Return the [X, Y] coordinate for the center point of the cell that contains the specified text.  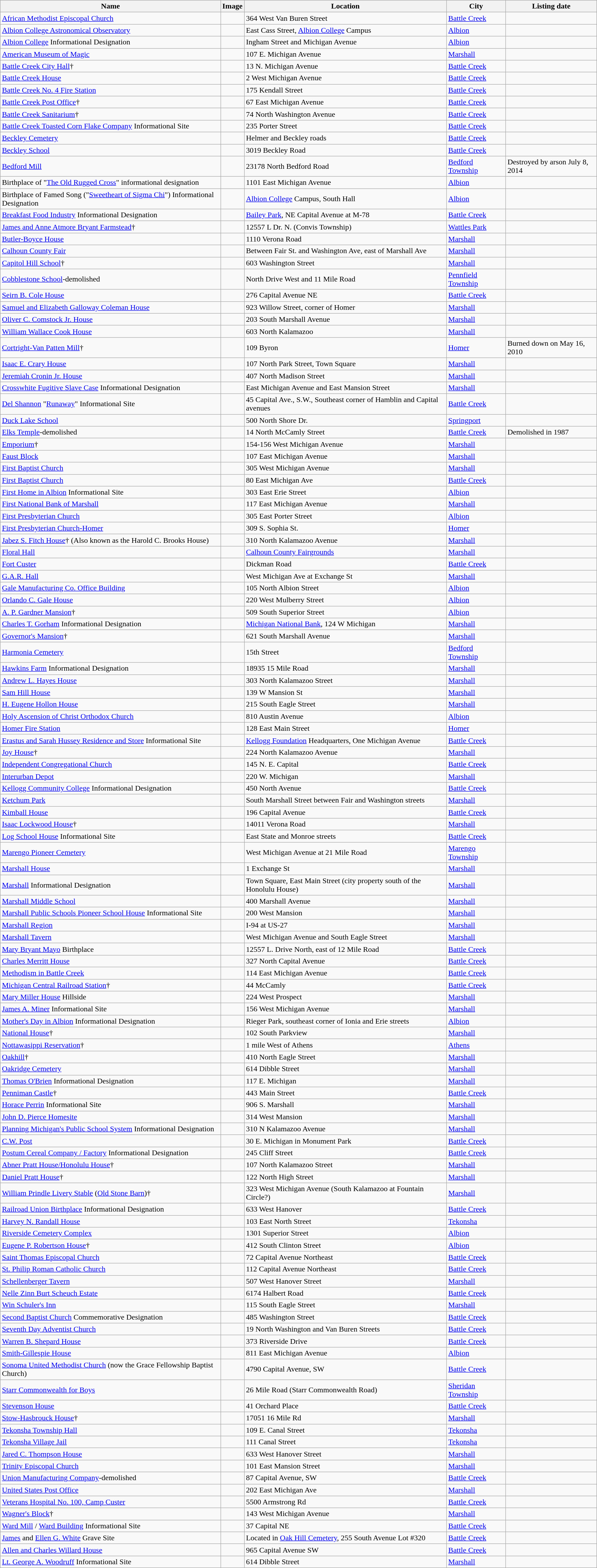
810 Austin Avenue [345, 716]
Tekonsha Village Jail [111, 1442]
Nottawasippi Reservation† [111, 1045]
443 Main Street [345, 1093]
North Drive West and 11 Mile Road [345, 279]
Smith-Gillespie House [111, 1353]
Crosswhite Fugitive Slave Case Informational Designation [111, 388]
603 North Kalamazoo [345, 331]
145 N. E. Capital [345, 764]
19 North Washington and Van Buren Streets [345, 1329]
Michigan National Bank, 124 W Michigan [345, 624]
1 mile West of Athens [345, 1045]
314 West Mansion [345, 1117]
18935 15 Mile Road [345, 668]
West Michigan Avenue at 21 Mile Road [345, 853]
Seirn B. Cole House [111, 295]
East Cass Street, Albion College Campus [345, 30]
500 North Shore Dr. [345, 420]
107 North Park Street, Town Square [345, 364]
Demolished in 1987 [551, 432]
Oakhill† [111, 1057]
East Michigan Avenue and East Mansion Street [345, 388]
309 S. Sophia St. [345, 528]
City [476, 6]
5500 Armstrong Rd [345, 1502]
Daniel Pratt House† [111, 1177]
Duck Lake School [111, 420]
245 Cliff Street [345, 1153]
305 East Porter Street [345, 516]
Andrew L. Hayes House [111, 680]
215 South Eagle Street [345, 704]
Albion College Astronomical Observatory [111, 30]
906 S. Marshall [345, 1105]
2 West Michigan Avenue [345, 78]
143 West Michigan Avenue [345, 1514]
Butler-Boyce House [111, 239]
West Michigan Ave at Exchange St [345, 576]
Stow-Hasbrouck House† [111, 1418]
Thomas O'Brien Informational Designation [111, 1081]
Tekonsha Township Hall [111, 1430]
112 Capital Avenue Northeast [345, 1269]
Governor's Mansion† [111, 636]
Beckley School [111, 150]
276 Capital Avenue NE [345, 295]
Wagner's Block† [111, 1514]
Elks Temple-demolished [111, 432]
Jared C. Thompson House [111, 1454]
101 East Mansion Street [345, 1466]
Mary Miller House Hillside [111, 997]
Breakfast Food Industry Informational Designation [111, 215]
224 North Kalamazoo Avenue [345, 752]
117 E. Michigan [345, 1081]
Birthplace of "The Old Rugged Cross" informational designation [111, 183]
Seventh Day Adventist Church [111, 1329]
603 Washington Street [345, 263]
Albion College Informational Designation [111, 42]
303 East Erie Street [345, 492]
William Wallace Cook House [111, 331]
John D. Pierce Homesite [111, 1117]
305 West Michigan Avenue [345, 468]
14011 Verona Road [345, 824]
323 West Michigan Avenue (South Kalamazoo at Fountain Circle?) [345, 1193]
15th Street [345, 652]
A. P. Gardner Mansion† [111, 612]
Erastus and Sarah Hussey Residence and Store Informational Site [111, 740]
Marshall Region [111, 925]
1 Exchange St [345, 869]
327 North Capital Avenue [345, 961]
Sheridan Township [476, 1390]
William Prindle Livery Stable (Old Stone Barn)† [111, 1193]
Michigan Central Railroad Station† [111, 985]
Marshall Middle School [111, 901]
Marshall Informational Designation [111, 885]
H. Eugene Hollon House [111, 704]
Starr Commonwealth for Boys [111, 1390]
Calhoun County Fair [111, 251]
Isaac E. Crary House [111, 364]
Sonoma United Methodist Church (now the Grace Fellowship Baptist Church) [111, 1369]
West Michigan Avenue and South Eagle Street [345, 937]
Schellenberger Tavern [111, 1281]
109 E. Canal Street [345, 1430]
Bailey Park, NE Capital Avenue at M-78 [345, 215]
154-156 West Michigan Avenue [345, 444]
Warren B. Shepard House [111, 1341]
Trinity Episcopal Church [111, 1466]
First Presbyterian Church-Homer [111, 528]
James A. Miner Informational Site [111, 1009]
Marengo Township [476, 853]
220 West Mulberry Street [345, 600]
811 East Michigan Avenue [345, 1353]
Lt. George A. Woodruff Informational Site [111, 1562]
James and Anne Atmore Bryant Farmstead† [111, 227]
Homer Fire Station [111, 728]
Jeremiah Cronin Jr. House [111, 376]
507 West Hanover Street [345, 1281]
Sam Hill House [111, 692]
Bedford Mill [111, 166]
139 W Mansion St [345, 692]
3019 Beckley Road [345, 150]
Battle Creek Post Office† [111, 102]
Faust Block [111, 456]
12557 L. Drive North, east of 12 Mile Road [345, 949]
Springport [476, 420]
Oliver C. Comstock Jr. House [111, 319]
Charles T. Gorham Informational Designation [111, 624]
407 North Madison Street [345, 376]
First Home in Albion Informational Site [111, 492]
107 North Kalamazoo Street [345, 1165]
Ward Mill / Ward Building Informational Site [111, 1526]
Battle Creek City Hall† [111, 66]
67 East Michigan Avenue [345, 102]
111 Canal Street [345, 1442]
Cortright-Van Patten Mill† [111, 348]
Gale Manufacturing Co. Office Building [111, 588]
James and Ellen G. White Grave Site [111, 1538]
Ingham Street and Michigan Avenue [345, 42]
310 N Kalamazoo Avenue [345, 1129]
400 Marshall Avenue [345, 901]
South Marshall Street between Fair and Washington streets [345, 800]
Nelle Zinn Burt Scheuch Estate [111, 1293]
102 South Parkview [345, 1033]
Capitol Hill School† [111, 263]
Postum Cereal Company / Factory Informational Designation [111, 1153]
373 Riverside Drive [345, 1341]
412 South Clinton Street [345, 1245]
Second Baptist Church Commemorative Designation [111, 1317]
Name [111, 6]
Methodism in Battle Creek [111, 973]
105 North Albion Street [345, 588]
87 Capital Avenue, SW [345, 1478]
117 East Michigan Avenue [345, 504]
St. Philip Roman Catholic Church [111, 1269]
485 Washington Street [345, 1317]
109 Byron [345, 348]
Abner Pratt House/Honolulu House† [111, 1165]
Birthplace of Famed Song ("Sweetheart of Sigma Chi") Informational Designation [111, 199]
202 East Michigan Ave [345, 1490]
Log School House Informational Site [111, 836]
Charles Merritt House [111, 961]
Independent Congregational Church [111, 764]
Veterans Hospital No. 100, Camp Custer [111, 1502]
Holy Ascension of Christ Orthodox Church [111, 716]
175 Kendall Street [345, 90]
196 Capital Avenue [345, 812]
Pennfield Township [476, 279]
17051 16 Mile Rd [345, 1418]
6174 Halbert Road [345, 1293]
Union Manufacturing Company-demolished [111, 1478]
Marshall Tavern [111, 937]
United States Post Office [111, 1490]
235 Porter Street [345, 126]
C.W. Post [111, 1141]
Cobblestone School-demolished [111, 279]
Marshall Public Schools Pioneer School House Informational Site [111, 913]
Battle Creek No. 4 Fire Station [111, 90]
Listing date [551, 6]
74 North Washington Avenue [345, 114]
220 W. Michigan [345, 776]
Calhoun County Fairgrounds [345, 552]
103 East North Street [345, 1221]
1301 Superior Street [345, 1233]
45 Capital Ave., S.W., Southeast corner of Hamblin and Capital avenues [345, 404]
509 South Superior Street [345, 612]
200 West Mansion [345, 913]
4790 Capital Avenue, SW [345, 1369]
107 East Michigan Avenue [345, 456]
633 West Hanover Street [345, 1454]
310 North Kalamazoo Avenue [345, 540]
Location [345, 6]
Albion College Campus, South Hall [345, 199]
Allen and Charles Willard House [111, 1550]
Eugene P. Robertson House† [111, 1245]
23178 North Bedford Road [345, 166]
First National Bank of Marshall [111, 504]
American Museum of Magic [111, 54]
Oakridge Cemetery [111, 1069]
450 North Avenue [345, 788]
14 North McCamly Street [345, 432]
Stevenson House [111, 1406]
633 West Hanover [345, 1209]
Kimball House [111, 812]
44 McCamly [345, 985]
Helmer and Beckley roads [345, 138]
128 East Main Street [345, 728]
National House† [111, 1033]
12557 L Dr. N. (Convis Township) [345, 227]
Jabez S. Fitch House† (Also known as the Harold C. Brooks House) [111, 540]
122 North High Street [345, 1177]
303 North Kalamazoo Street [345, 680]
Hawkins Farm Informational Designation [111, 668]
Win Schuler's Inn [111, 1305]
Battle Creek House [111, 78]
Destroyed by arson July 8, 2014 [551, 166]
Battle Creek Toasted Corn Flake Company Informational Site [111, 126]
1110 Verona Road [345, 239]
Mother's Day in Albion Informational Designation [111, 1021]
Kellogg Community College Informational Designation [111, 788]
Located in Oak Hill Cemetery, 255 South Avenue Lot #320 [345, 1538]
410 North Eagle Street [345, 1057]
224 West Prospect [345, 997]
Riverside Cemetery Complex [111, 1233]
First Presbyterian Church [111, 516]
Harvey N. Randall House [111, 1221]
Penniman Castle† [111, 1093]
13 N. Michigan Avenue [345, 66]
Isaac Lockwood House† [111, 824]
Town Square, East Main Street (city property south of the Honolulu House) [345, 885]
Joy House† [111, 752]
Rieger Park, southeast corner of Ionia and Erie streets [345, 1021]
Dickman Road [345, 564]
156 West Michigan Avenue [345, 1009]
Railroad Union Birthplace Informational Designation [111, 1209]
72 Capital Avenue Northeast [345, 1257]
Marshall House [111, 869]
Ketchum Park [111, 800]
Orlando C. Gale House [111, 600]
Emporium† [111, 444]
41 Orchard Place [345, 1406]
203 South Marshall Avenue [345, 319]
Burned down on May 16, 2010 [551, 348]
G.A.R. Hall [111, 576]
Battle Creek Sanitarium† [111, 114]
Beckley Cemetery [111, 138]
923 Willow Street, corner of Homer [345, 307]
Interurban Depot [111, 776]
Planning Michigan's Public School System Informational Designation [111, 1129]
Marengo Pioneer Cemetery [111, 853]
Samuel and Elizabeth Galloway Coleman House [111, 307]
621 South Marshall Avenue [345, 636]
Harmonia Cemetery [111, 652]
Wattles Park [476, 227]
Between Fair St. and Washington Ave, east of Marshall Ave [345, 251]
East State and Monroe streets [345, 836]
Mary Bryant Mayo Birthplace [111, 949]
Floral Hall [111, 552]
Athens [476, 1045]
26 Mile Road (Starr Commonwealth Road) [345, 1390]
114 East Michigan Avenue [345, 973]
Fort Custer [111, 564]
1101 East Michigan Avenue [345, 183]
Saint Thomas Episcopal Church [111, 1257]
80 East Michigan Ave [345, 480]
African Methodist Episcopal Church [111, 18]
Horace Perrin Informational Site [111, 1105]
107 E. Michigan Avenue [345, 54]
37 Capital NE [345, 1526]
Image [232, 6]
30 E. Michigan in Monument Park [345, 1141]
364 West Van Buren Street [345, 18]
Del Shannon "Runaway" Informational Site [111, 404]
I-94 at US-27 [345, 925]
965 Capital Avenue SW [345, 1550]
Kellogg Foundation Headquarters, One Michigan Avenue [345, 740]
115 South Eagle Street [345, 1305]
